Scan for the cell matching the given text and deliver its (x, y) coordinate at center. 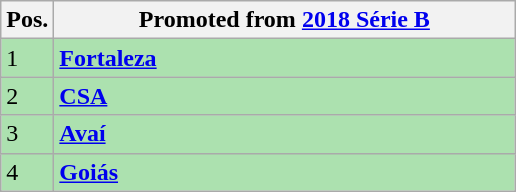
4 (28, 172)
Goiás (284, 172)
CSA (284, 96)
Avaí (284, 134)
Promoted from 2018 Série B (284, 20)
1 (28, 58)
Pos. (28, 20)
3 (28, 134)
2 (28, 96)
Fortaleza (284, 58)
